Locate the cell with the specified text and output its [X, Y] center coordinate. 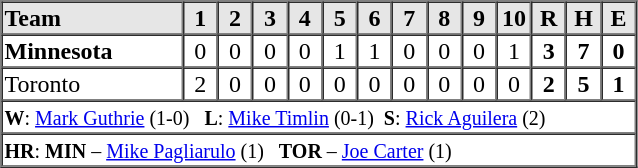
Team [92, 18]
Minnesota [92, 50]
4 [304, 18]
HR: MIN – Mike Pagliarulo (1) TOR – Joe Carter (1) [319, 150]
W: Mark Guthrie (1-0) L: Mike Timlin (0-1) S: Rick Aguilera (2) [319, 116]
H [584, 18]
E [618, 18]
8 [444, 18]
10 [514, 18]
9 [480, 18]
Toronto [92, 84]
R [548, 18]
6 [374, 18]
